Provide the (X, Y) coordinate of the cell's center where the given text is located.  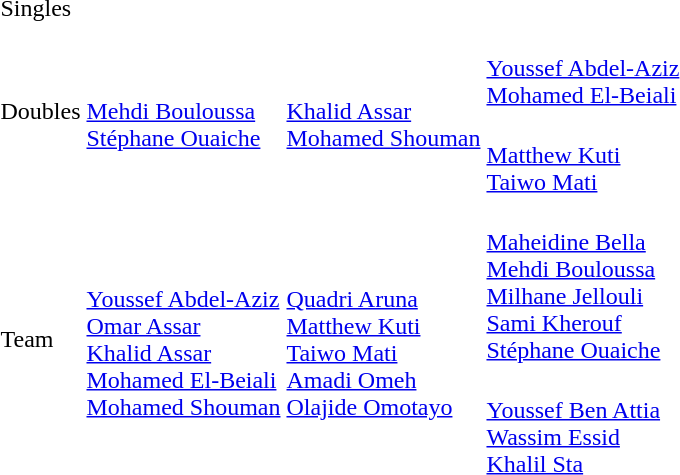
Khalid AssarMohamed Shouman (384, 112)
Mehdi BouloussaStéphane Ouaiche (184, 112)
